Locate the cell with the specified text and output its (x, y) center coordinate. 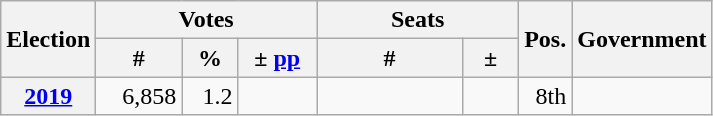
Election (48, 39)
1.2 (210, 96)
6,858 (139, 96)
Pos. (546, 39)
% (210, 58)
Government (642, 39)
8th (546, 96)
± (491, 58)
Seats (417, 20)
Votes (206, 20)
± pp (278, 58)
2019 (48, 96)
